Provide the (x, y) coordinate of the cell's center where the given text is located.  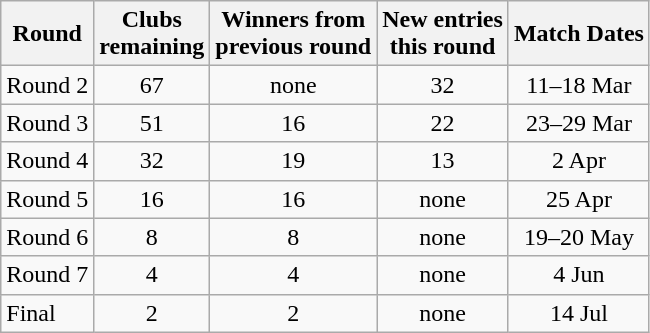
Round 6 (48, 237)
19 (294, 161)
25 Apr (578, 199)
Round 2 (48, 85)
Round (48, 34)
Round 4 (48, 161)
67 (152, 85)
Match Dates (578, 34)
Clubsremaining (152, 34)
4 Jun (578, 275)
22 (443, 123)
2 Apr (578, 161)
Round 3 (48, 123)
13 (443, 161)
Round 7 (48, 275)
23–29 Mar (578, 123)
New entriesthis round (443, 34)
14 Jul (578, 313)
19–20 May (578, 237)
51 (152, 123)
Winners fromprevious round (294, 34)
Final (48, 313)
Round 5 (48, 199)
11–18 Mar (578, 85)
